Determine the [X, Y] coordinate at the center of the cell enclosing the given text.  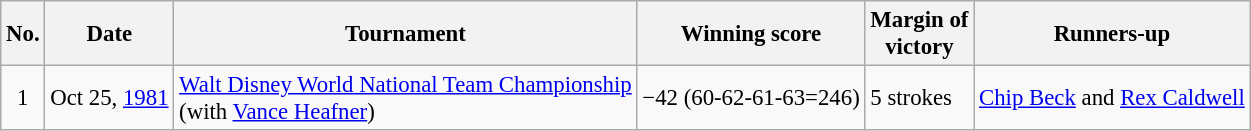
1 [23, 98]
Date [110, 34]
Oct 25, 1981 [110, 98]
5 strokes [920, 98]
No. [23, 34]
Chip Beck and Rex Caldwell [1112, 98]
Winning score [751, 34]
Walt Disney World National Team Championship(with Vance Heafner) [406, 98]
Runners-up [1112, 34]
Tournament [406, 34]
Margin ofvictory [920, 34]
−42 (60-62-61-63=246) [751, 98]
